Scan for the cell matching the given text and deliver its (X, Y) coordinate at center. 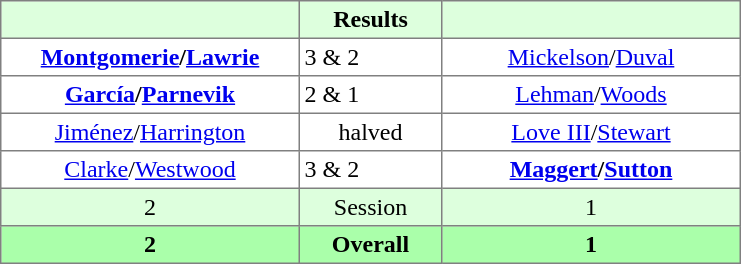
Love III/Stewart (591, 132)
Montgomerie/Lawrie (150, 57)
Session (370, 207)
Maggert/Sutton (591, 170)
halved (370, 132)
Clarke/Westwood (150, 170)
Jiménez/Harrington (150, 132)
Results (370, 20)
Overall (370, 245)
Mickelson/Duval (591, 57)
2 & 1 (370, 95)
Lehman/Woods (591, 95)
García/Parnevik (150, 95)
